Return [x, y] of the center of cell containing provided text 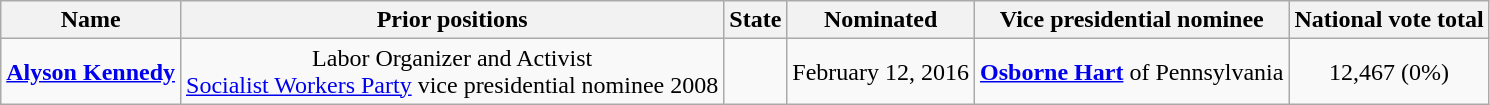
State [756, 20]
12,467 (0%) [1389, 72]
Osborne Hart of Pennsylvania [1132, 72]
National vote total [1389, 20]
Prior positions [452, 20]
Alyson Kennedy [91, 72]
February 12, 2016 [881, 72]
Vice presidential nominee [1132, 20]
Labor Organizer and ActivistSocialist Workers Party vice presidential nominee 2008 [452, 72]
Name [91, 20]
Nominated [881, 20]
